Capture the cell that displays the provided text and extract its [X, Y] central coordinate. 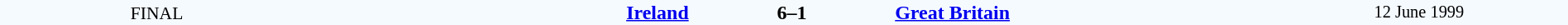
Ireland [501, 12]
Great Britain [1082, 12]
6–1 [791, 12]
FINAL [157, 12]
12 June 1999 [1419, 12]
